Determine the (X, Y) coordinate at the center of the cell enclosing the given text.  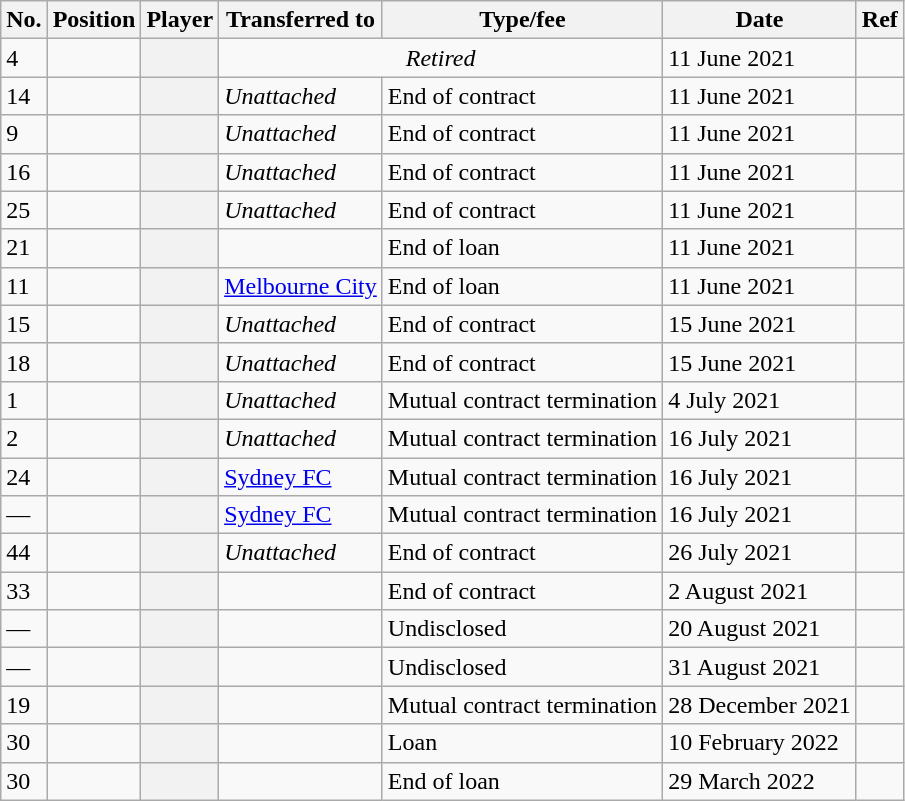
20 August 2021 (760, 629)
2 (24, 438)
21 (24, 248)
15 (24, 324)
Type/fee (522, 20)
No. (24, 20)
31 August 2021 (760, 667)
Melbourne City (301, 286)
Loan (522, 743)
2 August 2021 (760, 591)
Transferred to (301, 20)
9 (24, 134)
1 (24, 400)
4 July 2021 (760, 400)
26 July 2021 (760, 553)
Player (180, 20)
44 (24, 553)
Retired (441, 58)
Ref (880, 20)
33 (24, 591)
11 (24, 286)
16 (24, 172)
28 December 2021 (760, 705)
Position (94, 20)
29 March 2022 (760, 781)
Date (760, 20)
14 (24, 96)
19 (24, 705)
24 (24, 477)
4 (24, 58)
25 (24, 210)
18 (24, 362)
10 February 2022 (760, 743)
